Output the [x, y] coordinate of the center of the cell containing the given text.  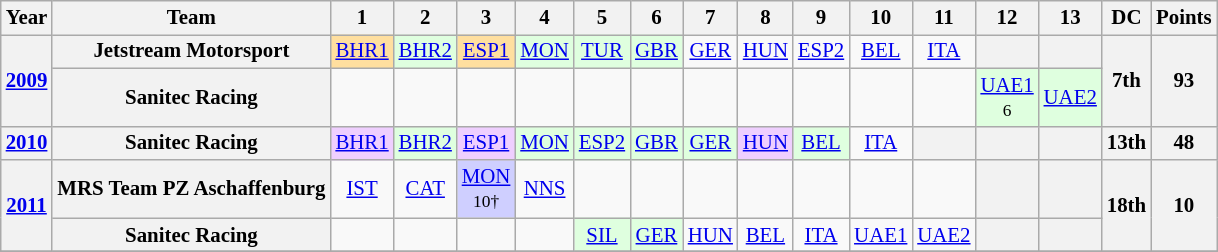
13 [1070, 18]
5 [602, 18]
Year [27, 18]
2011 [27, 206]
1 [362, 18]
7th [1126, 80]
2010 [27, 143]
4 [544, 18]
18th [1126, 206]
SIL [602, 235]
IST [362, 189]
11 [944, 18]
93 [1184, 80]
13th [1126, 143]
Points [1184, 18]
9 [821, 18]
DC [1126, 18]
2 [426, 18]
MON 10† [486, 189]
12 [1006, 18]
CAT [426, 189]
48 [1184, 143]
2009 [27, 80]
MRS Team PZ Aschaffenburg [191, 189]
TUR [602, 51]
Jetstream Motorsport [191, 51]
6 [656, 18]
7 [710, 18]
Team [191, 18]
NNS [544, 189]
UAE16 [1006, 97]
UAE1 [880, 235]
3 [486, 18]
8 [766, 18]
